From the cell containing the given text, extract its center point as [X, Y] coordinate. 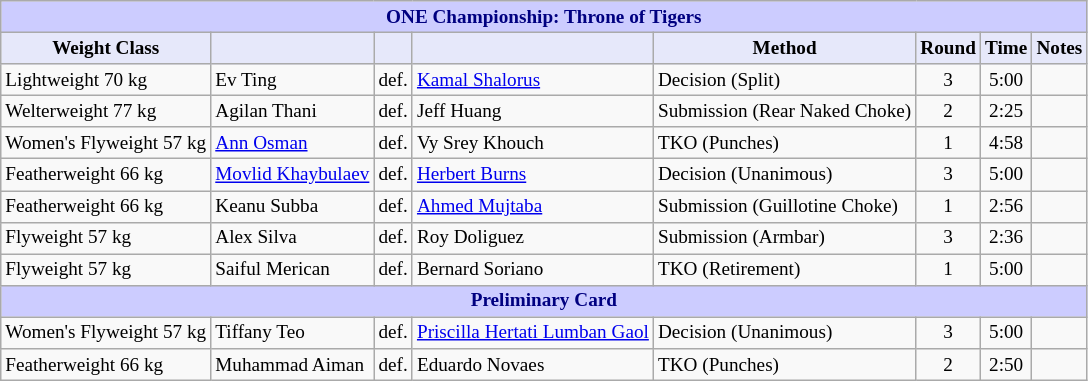
Eduardo Novaes [532, 365]
Time [1006, 48]
Round [948, 48]
Roy Doliguez [532, 238]
Lightweight 70 kg [106, 80]
Ev Ting [292, 80]
Herbert Burns [532, 175]
Method [784, 48]
2:25 [1006, 111]
Ahmed Mujtaba [532, 206]
Agilan Thani [292, 111]
Bernard Soriano [532, 270]
Submission (Guillotine Choke) [784, 206]
ONE Championship: Throne of Tigers [544, 17]
Welterweight 77 kg [106, 111]
Jeff Huang [532, 111]
Saiful Merican [292, 270]
Priscilla Hertati Lumban Gaol [532, 333]
Ann Osman [292, 143]
Kamal Shalorus [532, 80]
4:58 [1006, 143]
2:36 [1006, 238]
Keanu Subba [292, 206]
Muhammad Aiman [292, 365]
Weight Class [106, 48]
2:56 [1006, 206]
TKO (Retirement) [784, 270]
Notes [1060, 48]
Movlid Khaybulaev [292, 175]
Preliminary Card [544, 301]
Decision (Split) [784, 80]
Submission (Armbar) [784, 238]
Vy Srey Khouch [532, 143]
Alex Silva [292, 238]
Submission (Rear Naked Choke) [784, 111]
2:50 [1006, 365]
Tiffany Teo [292, 333]
